Return [x, y] of the center of cell containing provided text 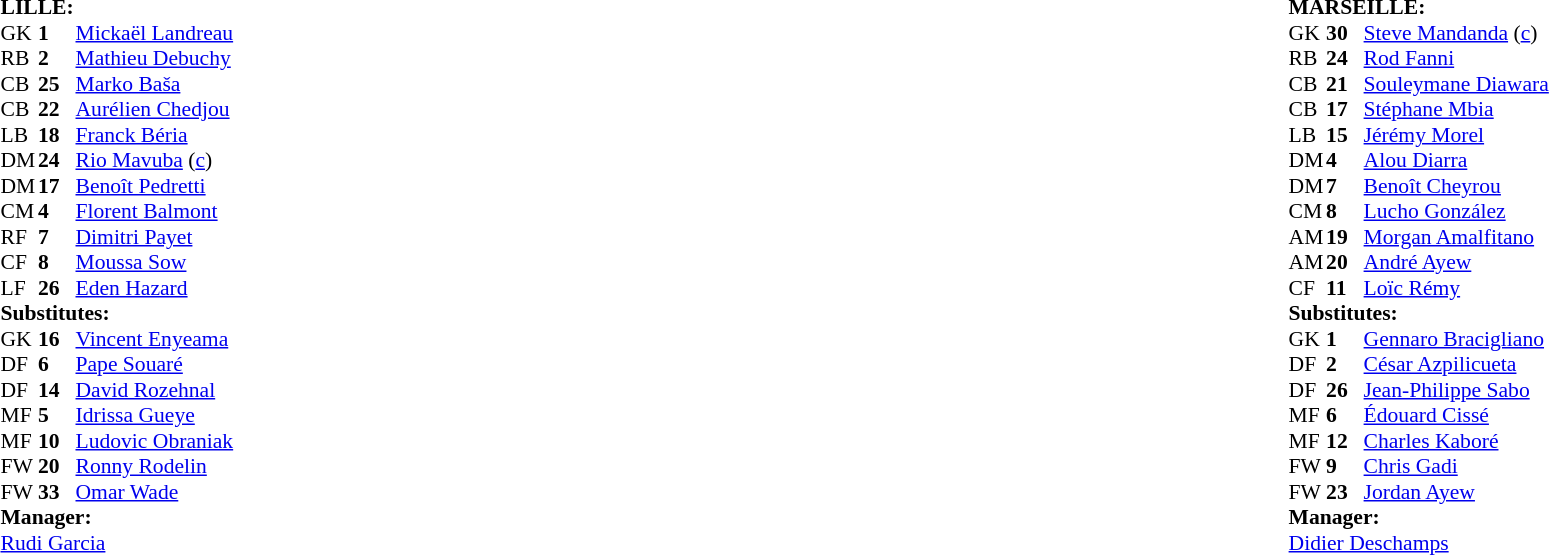
Rod Fanni [1456, 59]
Alou Diarra [1456, 161]
Marko Baša [155, 84]
Stéphane Mbia [1456, 109]
23 [1345, 492]
12 [1345, 441]
11 [1345, 288]
14 [57, 390]
Florent Balmont [155, 211]
Jérémy Morel [1456, 135]
Ludovic Obraniak [155, 441]
Rio Mavuba (c) [155, 161]
21 [1345, 84]
Dimitri Payet [155, 237]
Pape Souaré [155, 365]
David Rozehnal [155, 390]
Morgan Amalfitano [1456, 237]
Chris Gadi [1456, 467]
Édouard Cissé [1456, 415]
Mathieu Debuchy [155, 59]
30 [1345, 33]
Loïc Rémy [1456, 288]
Benoît Cheyrou [1456, 186]
Souleymane Diawara [1456, 84]
LF [19, 288]
Idrissa Gueye [155, 415]
Jean-Philippe Sabo [1456, 390]
RF [19, 237]
Mickaël Landreau [155, 33]
15 [1345, 135]
Franck Béria [155, 135]
Gennaro Bracigliano [1456, 339]
16 [57, 339]
18 [57, 135]
Steve Mandanda (c) [1456, 33]
Eden Hazard [155, 288]
22 [57, 109]
César Azpilicueta [1456, 365]
Benoît Pedretti [155, 186]
25 [57, 84]
Ronny Rodelin [155, 467]
André Ayew [1456, 263]
Jordan Ayew [1456, 492]
10 [57, 441]
Omar Wade [155, 492]
Aurélien Chedjou [155, 109]
Lucho González [1456, 211]
Moussa Sow [155, 263]
9 [1345, 467]
19 [1345, 237]
Charles Kaboré [1456, 441]
33 [57, 492]
5 [57, 415]
Vincent Enyeama [155, 339]
